Capture the cell that displays the provided text and extract its (X, Y) central coordinate. 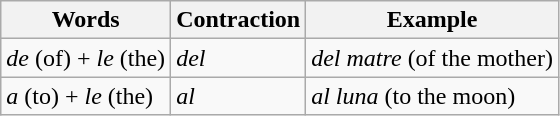
del (238, 58)
Words (86, 20)
del matre (of the mother) (432, 58)
de (of) + le (the) (86, 58)
Example (432, 20)
al (238, 96)
al luna (to the moon) (432, 96)
a (to) + le (the) (86, 96)
Contraction (238, 20)
